Output the [x, y] coordinate of the center of the cell containing the given text.  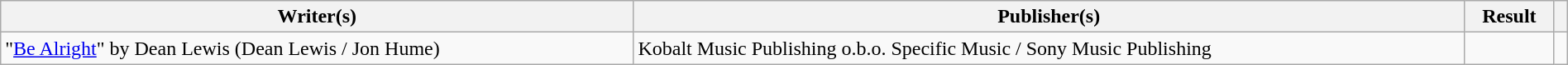
"Be Alright" by Dean Lewis (Dean Lewis / Jon Hume) [318, 48]
Writer(s) [318, 17]
Kobalt Music Publishing o.b.o. Specific Music / Sony Music Publishing [1049, 48]
Result [1508, 17]
Publisher(s) [1049, 17]
